For the text-containing cell, return its midpoint in [X, Y] coordinate format. 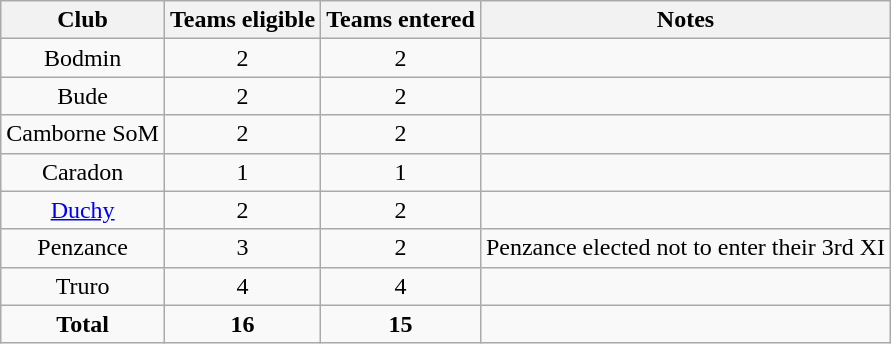
Truro [83, 286]
Total [83, 324]
Caradon [83, 172]
Teams entered [401, 20]
Penzance [83, 248]
16 [242, 324]
Penzance elected not to enter their 3rd XI [685, 248]
Camborne SoM [83, 134]
Club [83, 20]
15 [401, 324]
Notes [685, 20]
3 [242, 248]
Bude [83, 96]
Teams eligible [242, 20]
Duchy [83, 210]
Bodmin [83, 58]
